Determine the [X, Y] coordinate at the center of the cell enclosing the given text.  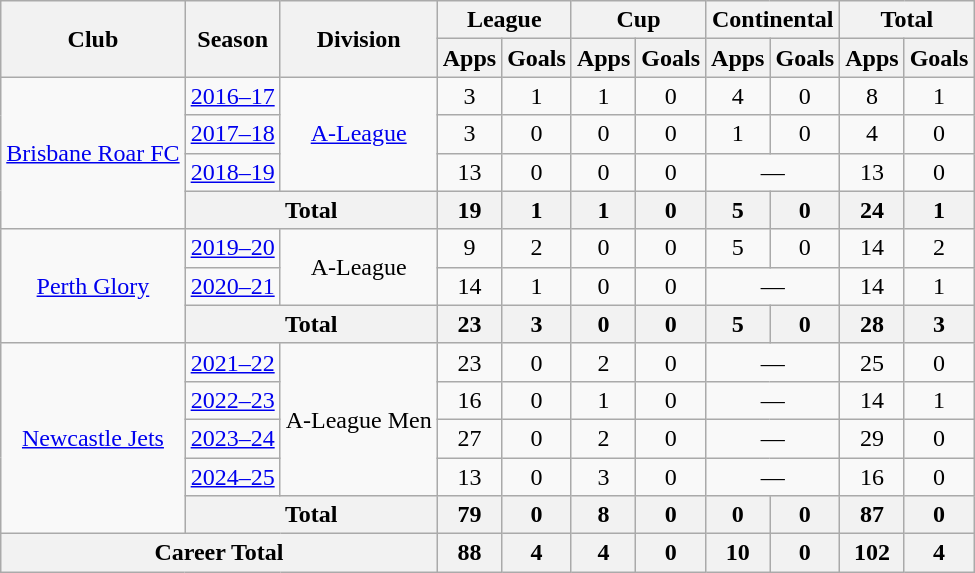
2016–17 [232, 96]
27 [469, 438]
19 [469, 210]
Season [232, 39]
2023–24 [232, 438]
2024–25 [232, 477]
Division [358, 39]
2021–22 [232, 362]
102 [872, 553]
2022–23 [232, 400]
2020–21 [232, 286]
2018–19 [232, 172]
10 [738, 553]
2019–20 [232, 248]
28 [872, 324]
Cup [638, 20]
9 [469, 248]
Career Total [219, 553]
25 [872, 362]
Perth Glory [93, 286]
Continental [773, 20]
2017–18 [232, 134]
79 [469, 515]
87 [872, 515]
Brisbane Roar FC [93, 153]
24 [872, 210]
League [504, 20]
Newcastle Jets [93, 438]
88 [469, 553]
Club [93, 39]
29 [872, 438]
A-League Men [358, 419]
